Identify which cell holds the provided text, then report its (x, y) central coordinate. 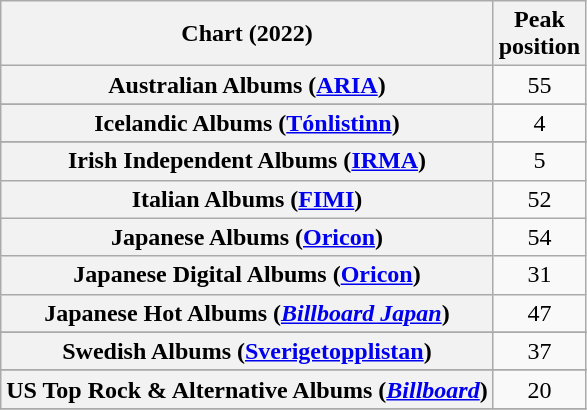
5 (539, 161)
54 (539, 237)
Japanese Hot Albums (Billboard Japan) (247, 313)
47 (539, 313)
20 (539, 389)
Chart (2022) (247, 34)
37 (539, 351)
Japanese Albums (Oricon) (247, 237)
31 (539, 275)
Icelandic Albums (Tónlistinn) (247, 123)
Peakposition (539, 34)
Australian Albums (ARIA) (247, 85)
4 (539, 123)
US Top Rock & Alternative Albums (Billboard) (247, 389)
Italian Albums (FIMI) (247, 199)
55 (539, 85)
Japanese Digital Albums (Oricon) (247, 275)
Swedish Albums (Sverigetopplistan) (247, 351)
52 (539, 199)
Irish Independent Albums (IRMA) (247, 161)
